Identify which cell holds the provided text, then report its (X, Y) central coordinate. 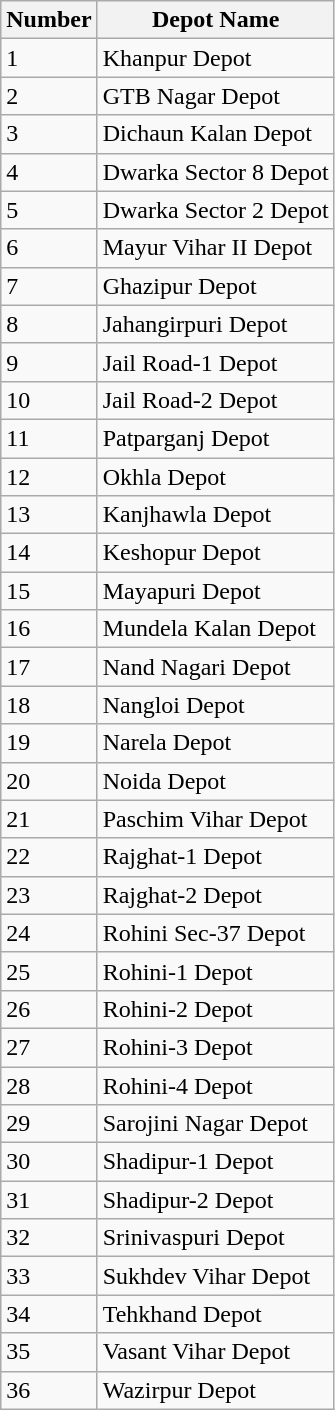
Rohini-3 Depot (216, 1047)
27 (49, 1047)
17 (49, 667)
Sukhdev Vihar Depot (216, 1276)
Mayur Vihar II Depot (216, 248)
22 (49, 857)
Tehkhand Depot (216, 1314)
Patparganj Depot (216, 438)
Shadipur-1 Depot (216, 1162)
24 (49, 933)
Dwarka Sector 2 Depot (216, 210)
28 (49, 1085)
34 (49, 1314)
Kanjhawla Depot (216, 515)
36 (49, 1390)
Jahangirpuri Depot (216, 324)
1 (49, 58)
12 (49, 477)
10 (49, 400)
Narela Depot (216, 743)
Vasant Vihar Depot (216, 1352)
Khanpur Depot (216, 58)
Paschim Vihar Depot (216, 819)
13 (49, 515)
Jail Road-1 Depot (216, 362)
Rajghat-1 Depot (216, 857)
GTB Nagar Depot (216, 96)
Nangloi Depot (216, 705)
Mundela Kalan Depot (216, 629)
20 (49, 781)
6 (49, 248)
Rohini-2 Depot (216, 1009)
Number (49, 20)
Shadipur-2 Depot (216, 1200)
2 (49, 96)
11 (49, 438)
21 (49, 819)
26 (49, 1009)
5 (49, 210)
Dichaun Kalan Depot (216, 134)
Noida Depot (216, 781)
31 (49, 1200)
Sarojini Nagar Depot (216, 1124)
35 (49, 1352)
Mayapuri Depot (216, 591)
8 (49, 324)
16 (49, 629)
19 (49, 743)
Srinivaspuri Depot (216, 1238)
Ghazipur Depot (216, 286)
Depot Name (216, 20)
Jail Road-2 Depot (216, 400)
25 (49, 971)
Rajghat-2 Depot (216, 895)
Nand Nagari Depot (216, 667)
Keshopur Depot (216, 553)
Rohini-4 Depot (216, 1085)
Rohini-1 Depot (216, 971)
15 (49, 591)
9 (49, 362)
3 (49, 134)
23 (49, 895)
14 (49, 553)
32 (49, 1238)
30 (49, 1162)
Rohini Sec-37 Depot (216, 933)
4 (49, 172)
18 (49, 705)
Okhla Depot (216, 477)
7 (49, 286)
33 (49, 1276)
29 (49, 1124)
Wazirpur Depot (216, 1390)
Dwarka Sector 8 Depot (216, 172)
